Locate the cell with the specified text and output its (X, Y) center coordinate. 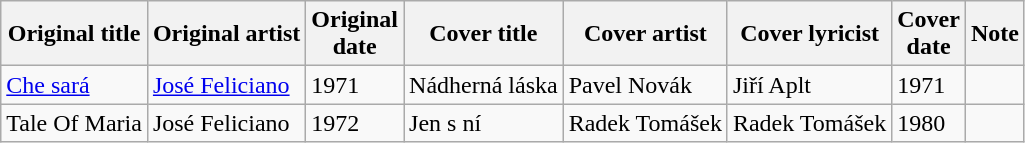
Original title (74, 34)
Cover title (484, 34)
1972 (355, 123)
Nádherná láska (484, 85)
Cover lyricist (809, 34)
Jen s ní (484, 123)
1980 (929, 123)
Tale Of Maria (74, 123)
Pavel Novák (645, 85)
Original date (355, 34)
Original artist (226, 34)
Che sará (74, 85)
Cover date (929, 34)
Cover artist (645, 34)
Jiří Aplt (809, 85)
Note (994, 34)
